Extract the [x, y] coordinate from the center of the cell holding the provided text.  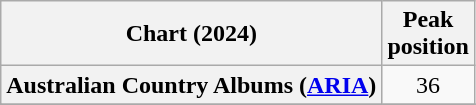
Australian Country Albums (ARIA) [192, 85]
Peakposition [428, 34]
36 [428, 85]
Chart (2024) [192, 34]
